Extract the (x, y) coordinate from the center of the cell holding the provided text.  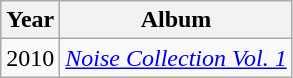
Noise Collection Vol. 1 (176, 58)
Year (30, 20)
Album (176, 20)
2010 (30, 58)
